From the cell containing the given text, extract its center point as (x, y) coordinate. 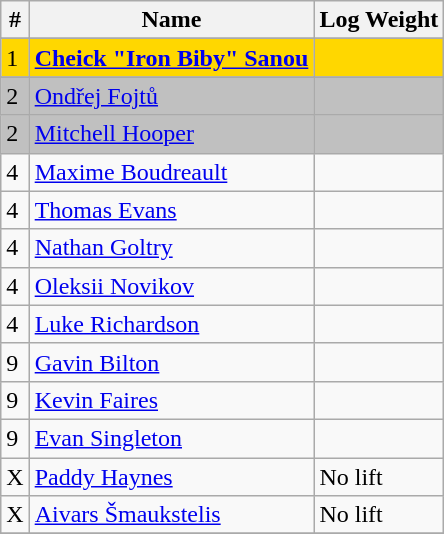
Kevin Faires (172, 400)
Oleksii Novikov (172, 286)
Ondřej Fojtů (172, 96)
Thomas Evans (172, 210)
Aivars Šmaukstelis (172, 515)
Gavin Bilton (172, 362)
Log Weight (379, 20)
Nathan Goltry (172, 248)
1 (15, 58)
Evan Singleton (172, 438)
Cheick "Iron Biby" Sanou (172, 58)
Mitchell Hooper (172, 134)
Luke Richardson (172, 324)
Paddy Haynes (172, 477)
# (15, 20)
Maxime Boudreault (172, 172)
Name (172, 20)
